Search for the cell housing the specified text and yield its (X, Y) center coordinate. 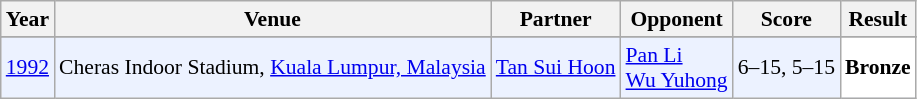
Pan Li Wu Yuhong (677, 68)
6–15, 5–15 (786, 68)
Score (786, 19)
Partner (556, 19)
Tan Sui Hoon (556, 68)
Opponent (677, 19)
Year (28, 19)
Result (878, 19)
Cheras Indoor Stadium, Kuala Lumpur, Malaysia (272, 68)
1992 (28, 68)
Venue (272, 19)
Bronze (878, 68)
